Extract the [X, Y] coordinate from the center of the cell holding the provided text.  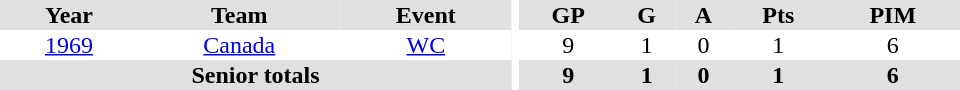
Team [240, 15]
Event [426, 15]
WC [426, 45]
1969 [69, 45]
G [646, 15]
A [704, 15]
Canada [240, 45]
Pts [778, 15]
GP [568, 15]
Senior totals [256, 75]
Year [69, 15]
PIM [893, 15]
